From the cell containing the given text, extract its center point as (X, Y) coordinate. 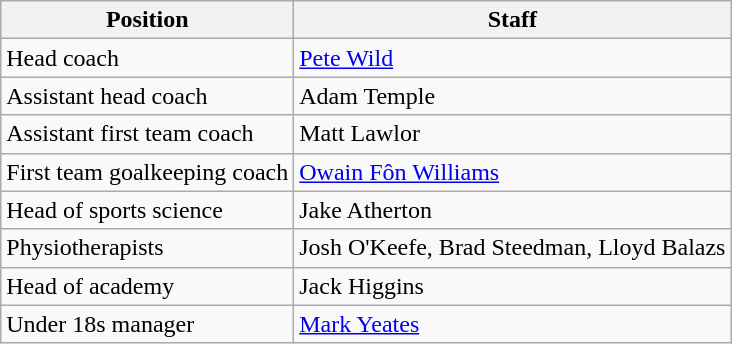
Mark Yeates (512, 324)
Assistant first team coach (148, 134)
Josh O'Keefe, Brad Steedman, Lloyd Balazs (512, 248)
Jake Atherton (512, 210)
Head coach (148, 58)
Physiotherapists (148, 248)
Position (148, 20)
Jack Higgins (512, 286)
First team goalkeeping coach (148, 172)
Matt Lawlor (512, 134)
Under 18s manager (148, 324)
Staff (512, 20)
Pete Wild (512, 58)
Owain Fôn Williams (512, 172)
Head of sports science (148, 210)
Assistant head coach (148, 96)
Adam Temple (512, 96)
Head of academy (148, 286)
